Scan for the cell matching the given text and deliver its (x, y) coordinate at center. 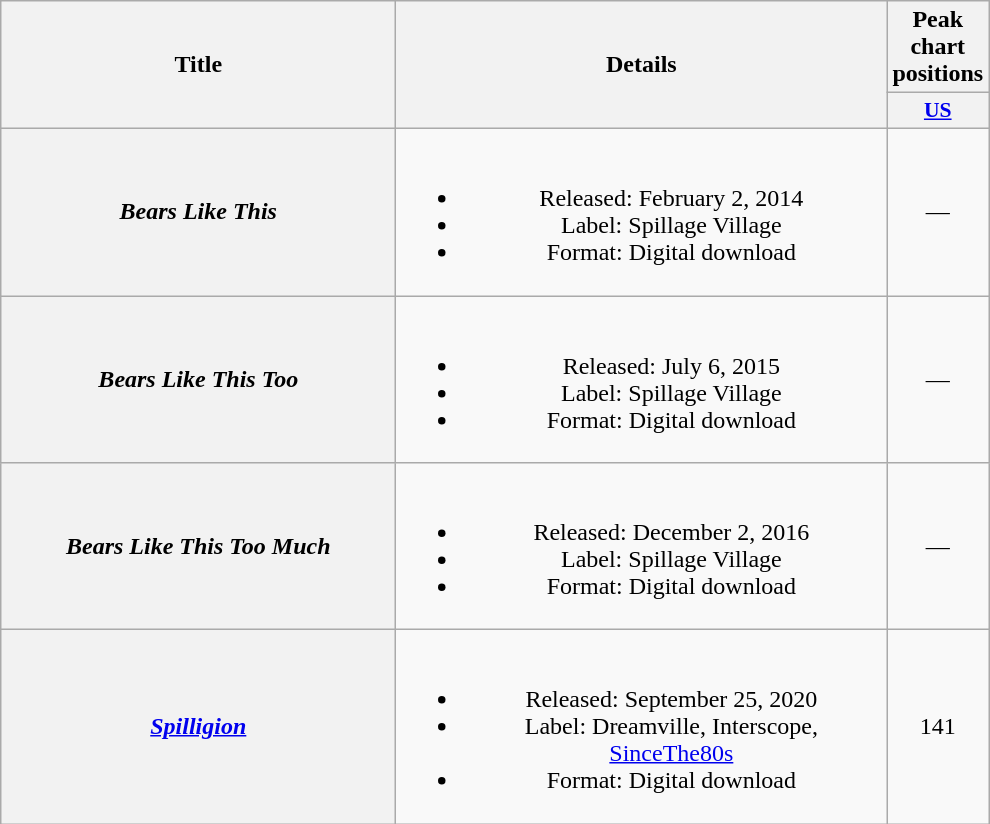
US (938, 111)
Spilligion (198, 727)
Bears Like This (198, 212)
Released: September 25, 2020Label: Dreamville, Interscope, SinceThe80sFormat: Digital download (642, 727)
Details (642, 65)
Released: December 2, 2016Label: Spillage VillageFormat: Digital download (642, 546)
Released: July 6, 2015Label: Spillage VillageFormat: Digital download (642, 380)
Peak chart positions (938, 47)
Bears Like This Too Much (198, 546)
Released: February 2, 2014Label: Spillage VillageFormat: Digital download (642, 212)
141 (938, 727)
Title (198, 65)
Bears Like This Too (198, 380)
